Pinpoint the cell where the given text exists, returning its [x, y] midpoint coordinate. 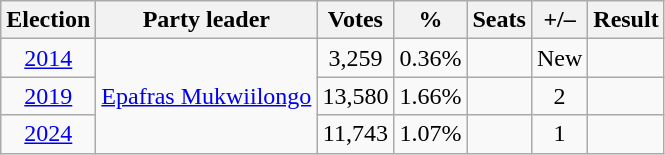
Votes [356, 20]
Seats [499, 20]
2 [559, 96]
Election [48, 20]
Party leader [206, 20]
2014 [48, 58]
11,743 [356, 134]
% [430, 20]
13,580 [356, 96]
Result [626, 20]
1 [559, 134]
2019 [48, 96]
1.07% [430, 134]
New [559, 58]
Epafras Mukwiilongo [206, 96]
0.36% [430, 58]
2024 [48, 134]
3,259 [356, 58]
1.66% [430, 96]
+/– [559, 20]
